Return (X, Y) of the center of cell containing provided text 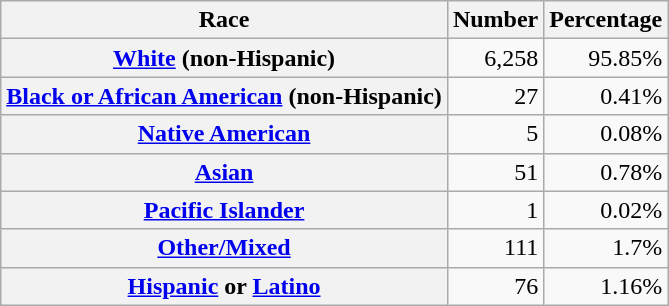
Native American (224, 134)
0.41% (606, 96)
Other/Mixed (224, 248)
51 (495, 172)
White (non-Hispanic) (224, 58)
76 (495, 286)
1 (495, 210)
95.85% (606, 58)
0.02% (606, 210)
0.08% (606, 134)
1.16% (606, 286)
Pacific Islander (224, 210)
Asian (224, 172)
5 (495, 134)
1.7% (606, 248)
Race (224, 20)
Hispanic or Latino (224, 286)
0.78% (606, 172)
Number (495, 20)
6,258 (495, 58)
111 (495, 248)
Black or African American (non-Hispanic) (224, 96)
Percentage (606, 20)
27 (495, 96)
